Detect which cell encompasses the target text, then output its (x, y) center coordinate. 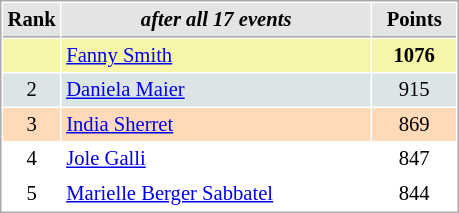
Fanny Smith (216, 56)
Rank (32, 20)
Points (414, 20)
1076 (414, 56)
2 (32, 90)
844 (414, 194)
Jole Galli (216, 158)
Daniela Maier (216, 90)
Marielle Berger Sabbatel (216, 194)
4 (32, 158)
after all 17 events (216, 20)
3 (32, 124)
869 (414, 124)
847 (414, 158)
915 (414, 90)
5 (32, 194)
India Sherret (216, 124)
